Extract the [x, y] coordinate from the center of the cell holding the provided text.  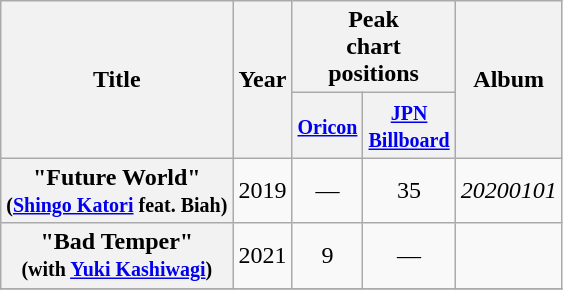
35 [409, 190]
JPNBillboard [409, 126]
20200101 [508, 190]
2021 [262, 256]
"Future World" (Shingo Katori feat. Biah) [117, 190]
2019 [262, 190]
Year [262, 80]
Title [117, 80]
"Bad Temper" (with Yuki Kashiwagi) [117, 256]
Oricon [328, 126]
9 [328, 256]
Album [508, 80]
Peak chart positions [374, 47]
